Output the [x, y] coordinate of the center of the cell containing the given text.  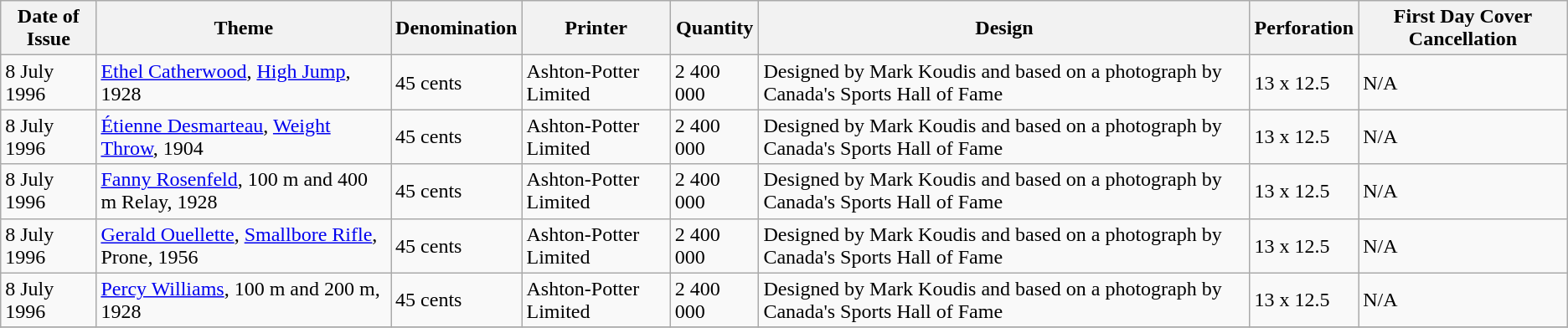
Printer [596, 28]
Theme [244, 28]
Perforation [1304, 28]
Quantity [714, 28]
First Day Cover Cancellation [1463, 28]
Design [1004, 28]
Denomination [456, 28]
Fanny Rosenfeld, 100 m and 400 m Relay, 1928 [244, 191]
Date of Issue [49, 28]
Percy Williams, 100 m and 200 m, 1928 [244, 300]
Gerald Ouellette, Smallbore Rifle, Prone, 1956 [244, 246]
Ethel Catherwood, High Jump, 1928 [244, 82]
Étienne Desmarteau, Weight Throw, 1904 [244, 137]
